From the cell containing the given text, extract its center point as [x, y] coordinate. 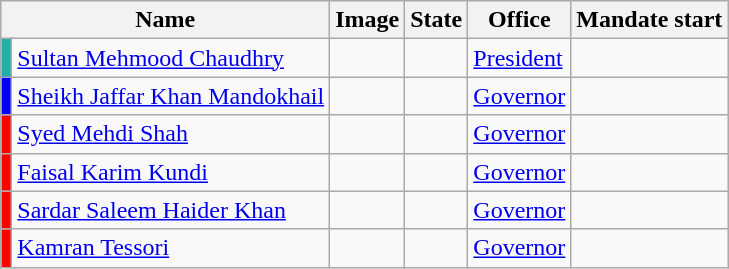
Syed Mehdi Shah [171, 134]
Kamran Tessori [171, 248]
Sardar Saleem Haider Khan [171, 210]
Mandate start [650, 20]
Office [520, 20]
President [520, 58]
State [436, 20]
Faisal Karim Kundi [171, 172]
Sheikh Jaffar Khan Mandokhail [171, 96]
Name [166, 20]
Sultan Mehmood Chaudhry [171, 58]
Image [368, 20]
